Return the (x, y) coordinate for the center point of the cell that contains the specified text.  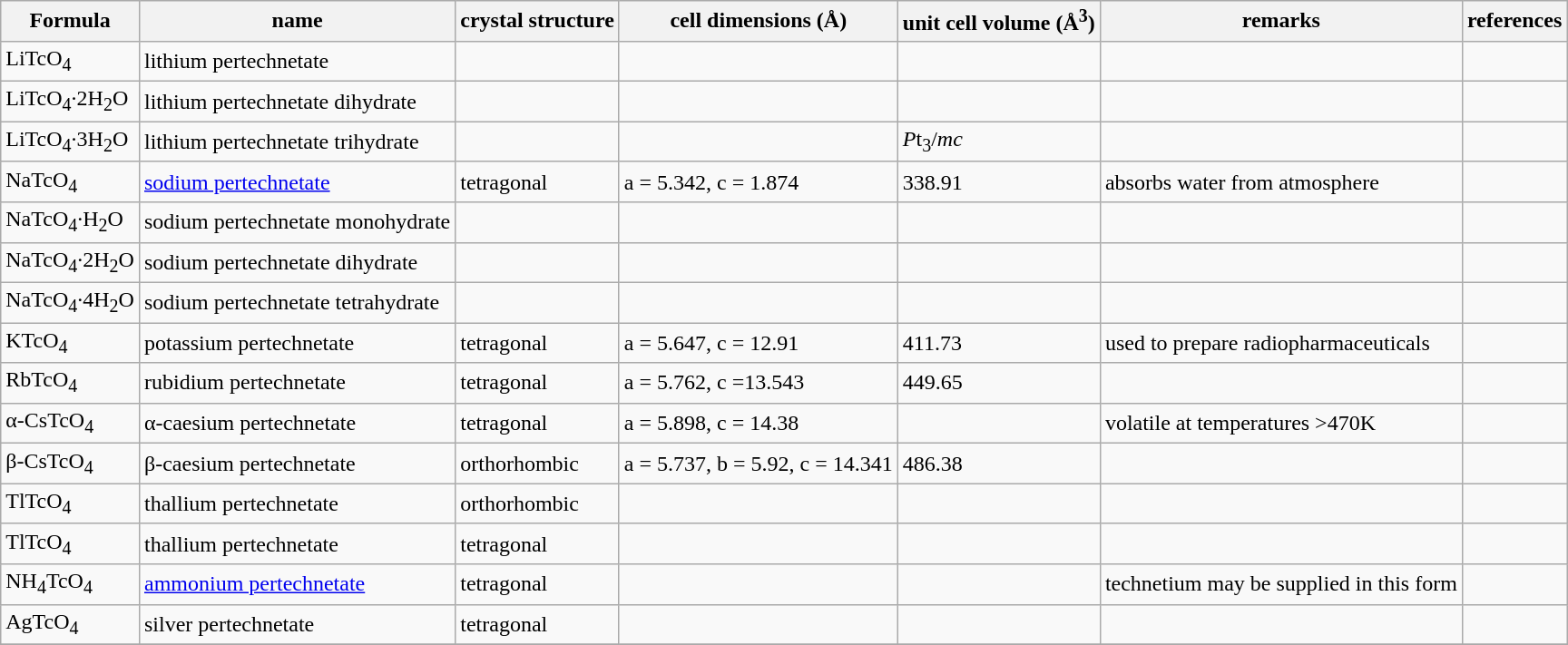
used to prepare radiopharmaceuticals (1281, 343)
cell dimensions (Å) (759, 22)
NaTcO4 (71, 181)
AgTcO4 (71, 624)
lithium pertechnetate (297, 61)
486.38 (998, 464)
LiTcO4·2H2O (71, 102)
NaTcO4·4H2O (71, 302)
remarks (1281, 22)
NH4TcO4 (71, 584)
lithium pertechnetate trihydrate (297, 142)
Pt3/mc (998, 142)
a = 5.647, c = 12.91 (759, 343)
volatile at temperatures >470K (1281, 423)
RbTcO4 (71, 383)
absorbs water from atmosphere (1281, 181)
a = 5.737, b = 5.92, c = 14.341 (759, 464)
a = 5.342, c = 1.874 (759, 181)
NaTcO4·H2O (71, 222)
NaTcO4·2H2O (71, 262)
potassium pertechnetate (297, 343)
a = 5.762, c =13.543 (759, 383)
silver pertechnetate (297, 624)
β-caesium pertechnetate (297, 464)
α-caesium pertechnetate (297, 423)
338.91 (998, 181)
β-CsTcO4 (71, 464)
ammonium pertechnetate (297, 584)
crystal structure (537, 22)
lithium pertechnetate dihydrate (297, 102)
sodium pertechnetate dihydrate (297, 262)
KTcO4 (71, 343)
Formula (71, 22)
LiTcO4·3H2O (71, 142)
sodium pertechnetate monohydrate (297, 222)
sodium pertechnetate (297, 181)
α-CsTcO4 (71, 423)
411.73 (998, 343)
references (1514, 22)
technetium may be supplied in this form (1281, 584)
unit cell volume (Å3) (998, 22)
rubidium pertechnetate (297, 383)
a = 5.898, c = 14.38 (759, 423)
sodium pertechnetate tetrahydrate (297, 302)
449.65 (998, 383)
LiTcO4 (71, 61)
name (297, 22)
